Pinpoint the cell where the given text exists, returning its (X, Y) midpoint coordinate. 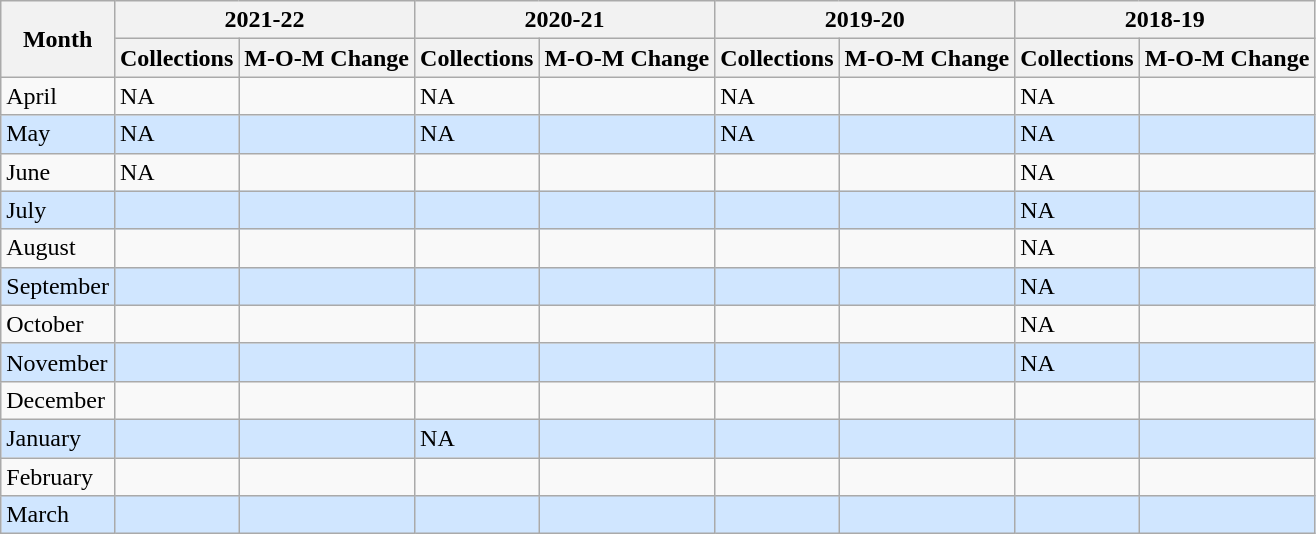
March (58, 515)
December (58, 400)
February (58, 477)
April (58, 96)
August (58, 248)
November (58, 362)
2020-21 (565, 20)
Month (58, 39)
September (58, 286)
2018-19 (1165, 20)
October (58, 324)
May (58, 134)
2019-20 (865, 20)
2021-22 (264, 20)
January (58, 438)
July (58, 210)
June (58, 172)
